Return [x, y] of the center of cell containing provided text 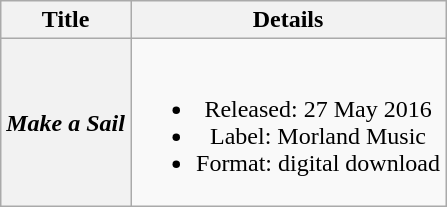
Released: 27 May 2016Label: Morland MusicFormat: digital download [288, 122]
Details [288, 20]
Make a Sail [66, 122]
Title [66, 20]
